Extract the (X, Y) coordinate from the center of the cell holding the provided text.  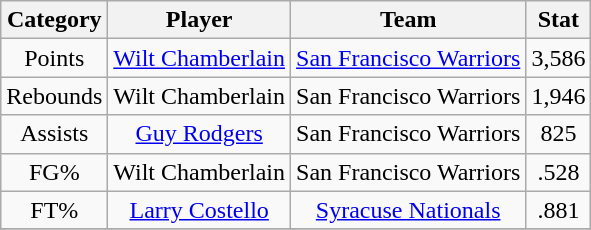
1,946 (558, 96)
Larry Costello (200, 210)
825 (558, 134)
Rebounds (54, 96)
.528 (558, 172)
FG% (54, 172)
Category (54, 20)
Points (54, 58)
Assists (54, 134)
Syracuse Nationals (408, 210)
Player (200, 20)
FT% (54, 210)
Guy Rodgers (200, 134)
Team (408, 20)
3,586 (558, 58)
.881 (558, 210)
Stat (558, 20)
